Find where the given text appears and provide that cell's center as [x, y] coordinate. 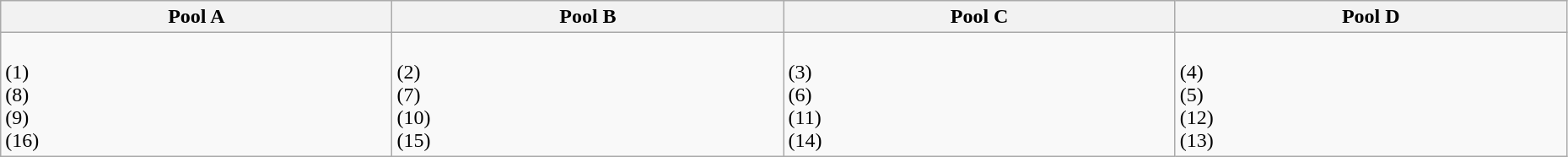
Pool B [588, 17]
Pool A [197, 17]
(2) (7) (10) (15) [588, 95]
(1) (8) (9) (16) [197, 95]
(4) (5) (12) (13) [1371, 95]
Pool C [979, 17]
(3) (6) (11) (14) [979, 95]
Pool D [1371, 17]
